Pinpoint the cell where the given text exists, returning its [x, y] midpoint coordinate. 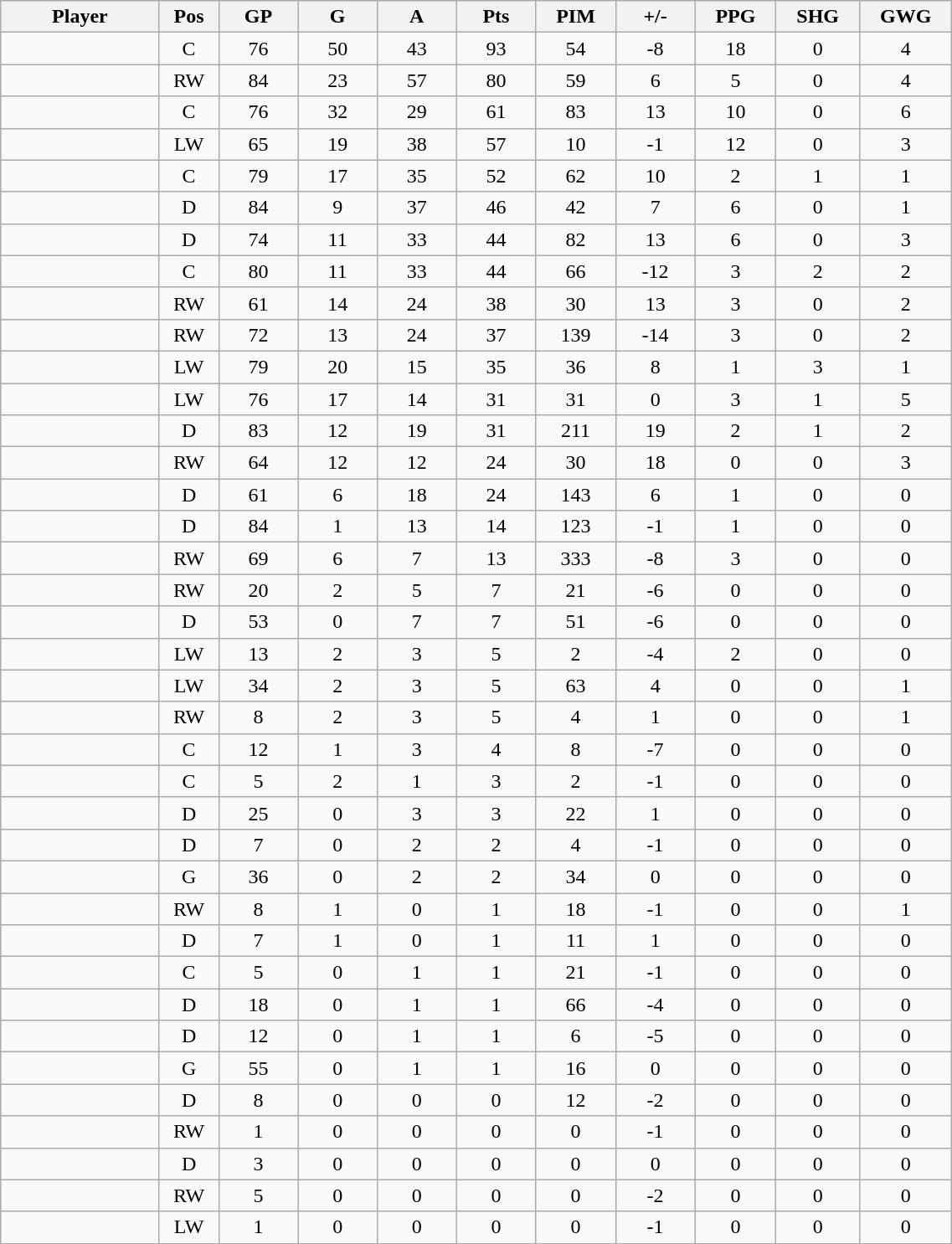
59 [576, 80]
25 [258, 813]
32 [338, 112]
62 [576, 176]
Player [80, 17]
93 [496, 49]
43 [417, 49]
74 [258, 239]
PIM [576, 17]
64 [258, 463]
23 [338, 80]
Pts [496, 17]
143 [576, 495]
PPG [735, 17]
65 [258, 144]
16 [576, 1068]
-14 [655, 335]
52 [496, 176]
54 [576, 49]
51 [576, 622]
46 [496, 208]
29 [417, 112]
333 [576, 558]
82 [576, 239]
42 [576, 208]
123 [576, 527]
139 [576, 335]
50 [338, 49]
55 [258, 1068]
Pos [189, 17]
SHG [818, 17]
211 [576, 431]
53 [258, 622]
A [417, 17]
-12 [655, 271]
+/- [655, 17]
-5 [655, 1036]
-7 [655, 749]
15 [417, 367]
22 [576, 813]
63 [576, 686]
9 [338, 208]
GP [258, 17]
GWG [905, 17]
72 [258, 335]
69 [258, 558]
